Search for the cell housing the specified text and yield its (x, y) center coordinate. 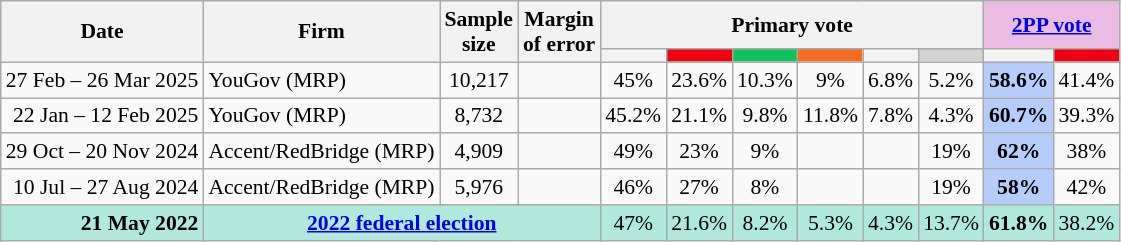
23.6% (699, 80)
38% (1086, 152)
23% (699, 152)
62% (1018, 152)
8% (765, 187)
21.6% (699, 223)
7.8% (890, 116)
11.8% (830, 116)
41.4% (1086, 80)
22 Jan – 12 Feb 2025 (102, 116)
39.3% (1086, 116)
49% (633, 152)
45% (633, 80)
Firm (321, 32)
10 Jul – 27 Aug 2024 (102, 187)
10,217 (479, 80)
4,909 (479, 152)
Date (102, 32)
46% (633, 187)
61.8% (1018, 223)
5.2% (951, 80)
21 May 2022 (102, 223)
Samplesize (479, 32)
Primary vote (792, 25)
6.8% (890, 80)
10.3% (765, 80)
21.1% (699, 116)
5.3% (830, 223)
8,732 (479, 116)
5,976 (479, 187)
47% (633, 223)
42% (1086, 187)
60.7% (1018, 116)
38.2% (1086, 223)
2PP vote (1052, 25)
27% (699, 187)
58% (1018, 187)
45.2% (633, 116)
8.2% (765, 223)
Marginof error (559, 32)
2022 federal election (402, 223)
58.6% (1018, 80)
29 Oct – 20 Nov 2024 (102, 152)
9.8% (765, 116)
27 Feb – 26 Mar 2025 (102, 80)
13.7% (951, 223)
